Output the (x, y) coordinate of the center of the cell containing the given text.  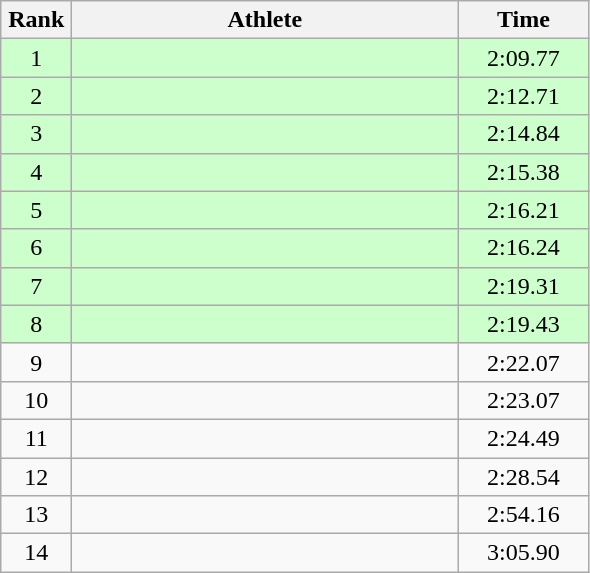
2:14.84 (524, 134)
6 (36, 248)
2:24.49 (524, 438)
13 (36, 515)
5 (36, 210)
Athlete (265, 20)
8 (36, 324)
4 (36, 172)
3:05.90 (524, 553)
2:19.31 (524, 286)
7 (36, 286)
3 (36, 134)
1 (36, 58)
2:09.77 (524, 58)
2:22.07 (524, 362)
2:28.54 (524, 477)
2:15.38 (524, 172)
2:12.71 (524, 96)
2 (36, 96)
12 (36, 477)
2:16.21 (524, 210)
Rank (36, 20)
2:19.43 (524, 324)
Time (524, 20)
2:23.07 (524, 400)
2:16.24 (524, 248)
2:54.16 (524, 515)
10 (36, 400)
9 (36, 362)
11 (36, 438)
14 (36, 553)
